For the text-containing cell, return its midpoint in (X, Y) coordinate format. 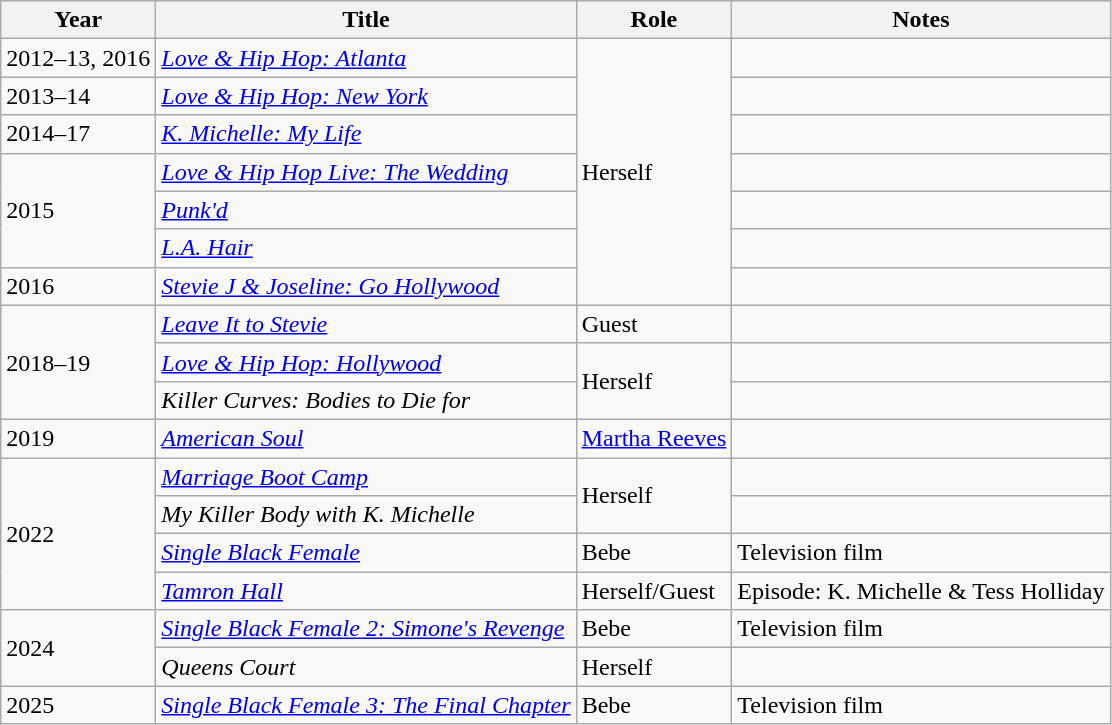
2016 (78, 286)
2015 (78, 210)
Single Black Female 3: The Final Chapter (366, 705)
American Soul (366, 438)
Love & Hip Hop: Atlanta (366, 58)
Role (654, 20)
Love & Hip Hop Live: The Wedding (366, 172)
Tamron Hall (366, 591)
Martha Reeves (654, 438)
Herself/Guest (654, 591)
Marriage Boot Camp (366, 477)
2024 (78, 648)
2018–19 (78, 362)
K. Michelle: My Life (366, 134)
Queens Court (366, 667)
My Killer Body with K. Michelle (366, 515)
2022 (78, 534)
Title (366, 20)
Single Black Female 2: Simone's Revenge (366, 629)
Single Black Female (366, 553)
2013–14 (78, 96)
Love & Hip Hop: New York (366, 96)
Punk'd (366, 210)
2019 (78, 438)
Guest (654, 324)
2025 (78, 705)
L.A. Hair (366, 248)
Leave It to Stevie (366, 324)
Stevie J & Joseline: Go Hollywood (366, 286)
Killer Curves: Bodies to Die for (366, 400)
Love & Hip Hop: Hollywood (366, 362)
2014–17 (78, 134)
Year (78, 20)
Episode: K. Michelle & Tess Holliday (921, 591)
2012–13, 2016 (78, 58)
Notes (921, 20)
